Detect which cell encompasses the target text, then output its [x, y] center coordinate. 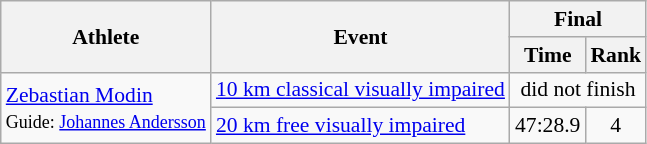
4 [616, 126]
10 km classical visually impaired [360, 90]
47:28.9 [548, 126]
Rank [616, 55]
Event [360, 36]
did not finish [578, 90]
Zebastian ModinGuide: Johannes Andersson [106, 108]
Athlete [106, 36]
Final [578, 19]
20 km free visually impaired [360, 126]
Time [548, 55]
